Pinpoint the cell where the given text exists, returning its [X, Y] midpoint coordinate. 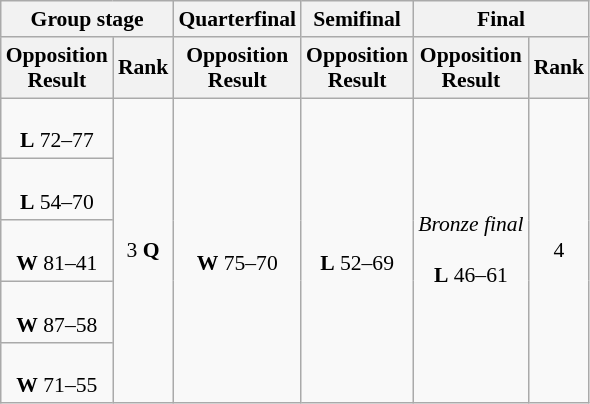
W 75–70 [237, 251]
Semifinal [357, 19]
Group stage [88, 19]
Quarterfinal [237, 19]
Bronze finalL 46–61 [470, 251]
L 52–69 [357, 251]
4 [560, 251]
W 87–58 [57, 312]
W 81–41 [57, 250]
L 72–77 [57, 128]
L 54–70 [57, 190]
W 71–55 [57, 372]
3 Q [144, 251]
Final [501, 19]
